From the cell containing the given text, extract its center point as (x, y) coordinate. 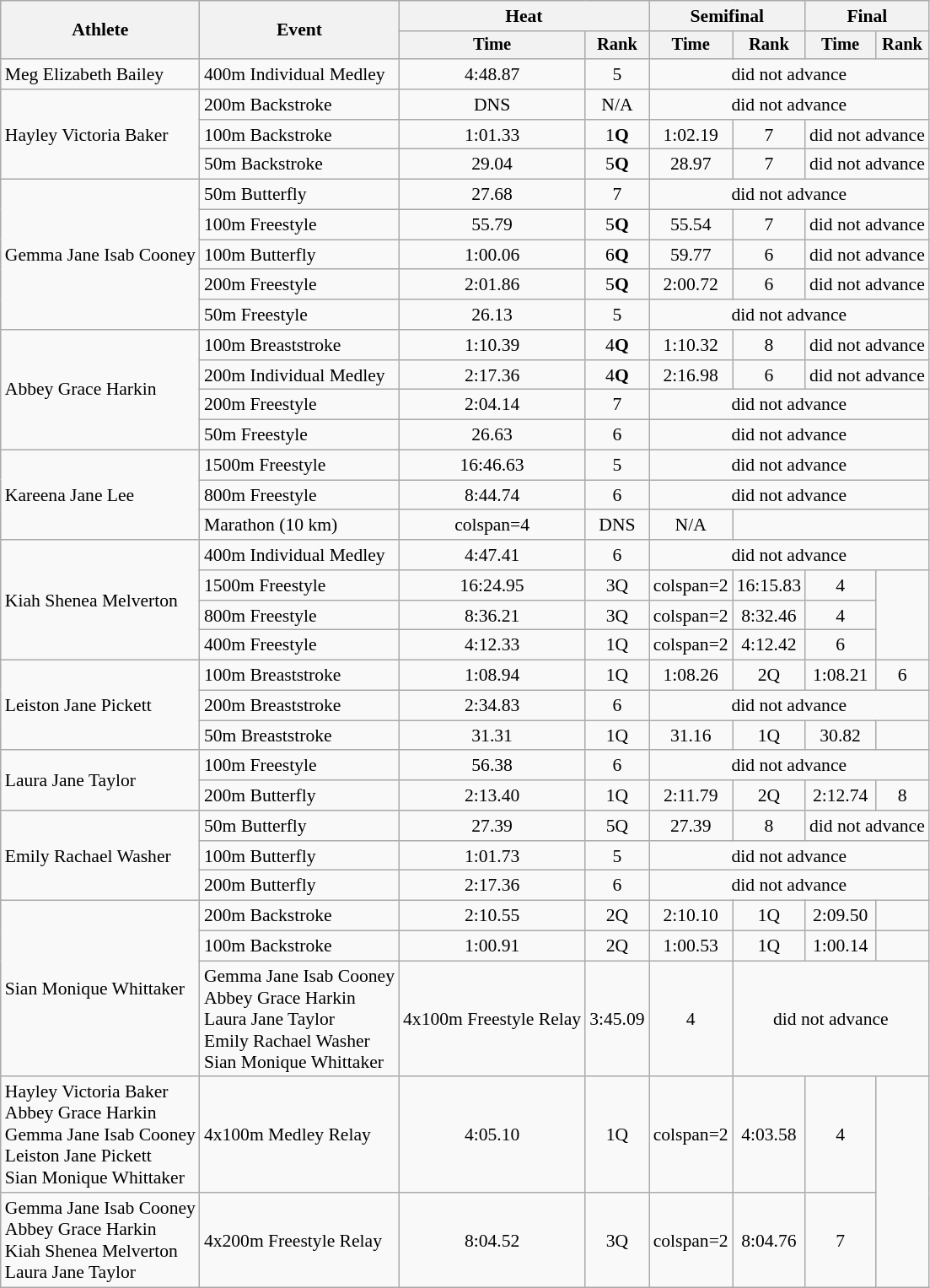
1:00.91 (492, 946)
4x100m Medley Relay (299, 1135)
2:00.72 (691, 285)
Final (867, 16)
1:01.33 (492, 135)
50m Backstroke (299, 164)
30.82 (840, 736)
2:09.50 (840, 916)
31.31 (492, 736)
4:12.42 (769, 645)
Kareena Jane Lee (100, 496)
3:45.09 (617, 1019)
Hayley Victoria Baker (100, 135)
Semifinal (727, 16)
Laura Jane Taylor (100, 781)
27.68 (492, 195)
55.54 (691, 225)
6Q (617, 255)
200m Individual Medley (299, 375)
1:10.39 (492, 345)
2:01.86 (492, 285)
Leiston Jane Pickett (100, 705)
Hayley Victoria BakerAbbey Grace HarkinGemma Jane Isab CooneyLeiston Jane PickettSian Monique Whittaker (100, 1135)
1:00.06 (492, 255)
4x100m Freestyle Relay (492, 1019)
4:05.10 (492, 1135)
2:11.79 (691, 795)
Gemma Jane Isab Cooney (100, 255)
Gemma Jane Isab CooneyAbbey Grace HarkinLaura Jane TaylorEmily Rachael WasherSian Monique Whittaker (299, 1019)
8:44.74 (492, 495)
8:36.21 (492, 616)
16:24.95 (492, 585)
2:13.40 (492, 795)
2:04.14 (492, 405)
1:08.26 (691, 676)
50m Breaststroke (299, 736)
Gemma Jane Isab CooneyAbbey Grace HarkinKiah Shenea MelvertonLaura Jane Taylor (100, 1240)
2:34.83 (492, 706)
2:10.55 (492, 916)
8:32.46 (769, 616)
16:46.63 (492, 466)
4:12.33 (492, 645)
16:15.83 (769, 585)
1:10.32 (691, 345)
55.79 (492, 225)
1:00.14 (840, 946)
Abbey Grace Harkin (100, 390)
28.97 (691, 164)
Meg Elizabeth Bailey (100, 74)
Marathon (10 km) (299, 525)
400m Freestyle (299, 645)
4:48.87 (492, 74)
2:10.10 (691, 916)
Event (299, 30)
59.77 (691, 255)
8:04.52 (492, 1240)
1:08.94 (492, 676)
2:16.98 (691, 375)
31.16 (691, 736)
Heat (524, 16)
Sian Monique Whittaker (100, 989)
Kiah Shenea Melverton (100, 600)
1:02.19 (691, 135)
Athlete (100, 30)
29.04 (492, 164)
4:47.41 (492, 555)
1:08.21 (840, 676)
2:12.74 (840, 795)
Emily Rachael Washer (100, 855)
26.13 (492, 315)
200m Breaststroke (299, 706)
1:00.53 (691, 946)
56.38 (492, 766)
colspan=4 (492, 525)
1:01.73 (492, 856)
4x200m Freestyle Relay (299, 1240)
8:04.76 (769, 1240)
26.63 (492, 435)
4:03.58 (769, 1135)
